Find where the given text appears and provide that cell's center as [X, Y] coordinate. 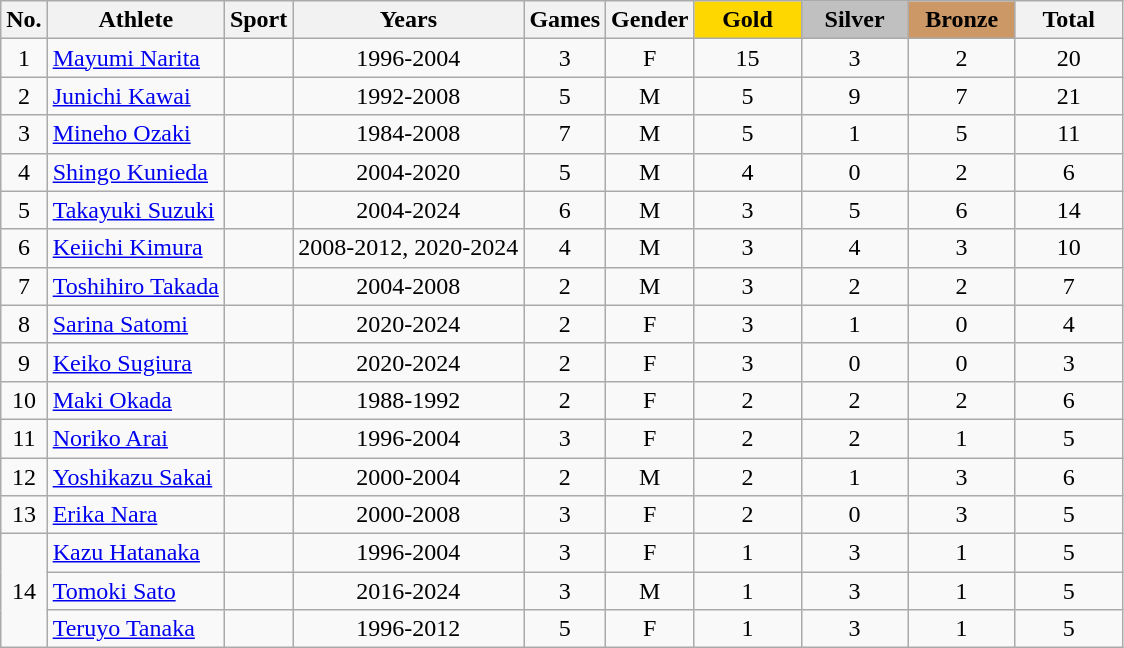
2004-2020 [408, 172]
Noriko Arai [136, 438]
Maki Okada [136, 400]
Gender [650, 20]
13 [24, 515]
Teruyo Tanaka [136, 629]
2000-2004 [408, 477]
Tomoki Sato [136, 591]
Sarina Satomi [136, 324]
Bronze [962, 20]
Toshihiro Takada [136, 286]
No. [24, 20]
2000-2008 [408, 515]
Keiichi Kimura [136, 248]
1984-2008 [408, 134]
2004-2008 [408, 286]
Total [1068, 20]
Shingo Kunieda [136, 172]
21 [1068, 96]
Sport [258, 20]
12 [24, 477]
Mayumi Narita [136, 58]
1988-1992 [408, 400]
Takayuki Suzuki [136, 210]
Athlete [136, 20]
Yoshikazu Sakai [136, 477]
Kazu Hatanaka [136, 553]
Silver [854, 20]
2004-2024 [408, 210]
2008-2012, 2020-2024 [408, 248]
Keiko Sugiura [136, 362]
Years [408, 20]
Games [565, 20]
8 [24, 324]
Erika Nara [136, 515]
Gold [748, 20]
Junichi Kawai [136, 96]
2016-2024 [408, 591]
Mineho Ozaki [136, 134]
20 [1068, 58]
15 [748, 58]
1996-2012 [408, 629]
1992-2008 [408, 96]
